Search for the cell housing the specified text and yield its (x, y) center coordinate. 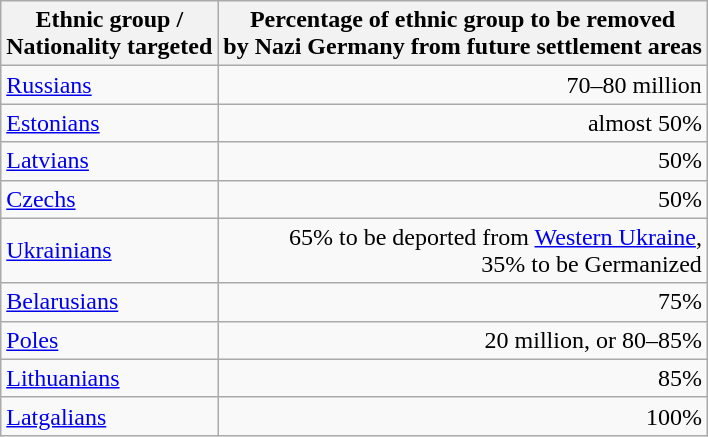
65% to be deported from Western Ukraine,35% to be Germanized (463, 250)
Belarusians (110, 302)
20 million, or 80–85% (463, 340)
Poles (110, 340)
75% (463, 302)
Percentage of ethnic group to be removedby Nazi Germany from future settlement areas (463, 34)
Czechs (110, 199)
Ukrainians (110, 250)
100% (463, 416)
almost 50% (463, 123)
Latvians (110, 161)
85% (463, 378)
Lithuanians (110, 378)
70–80 million (463, 85)
Russians (110, 85)
Estonians (110, 123)
Latgalians (110, 416)
Ethnic group /Nationality targeted (110, 34)
